Identify which cell holds the provided text, then report its [X, Y] central coordinate. 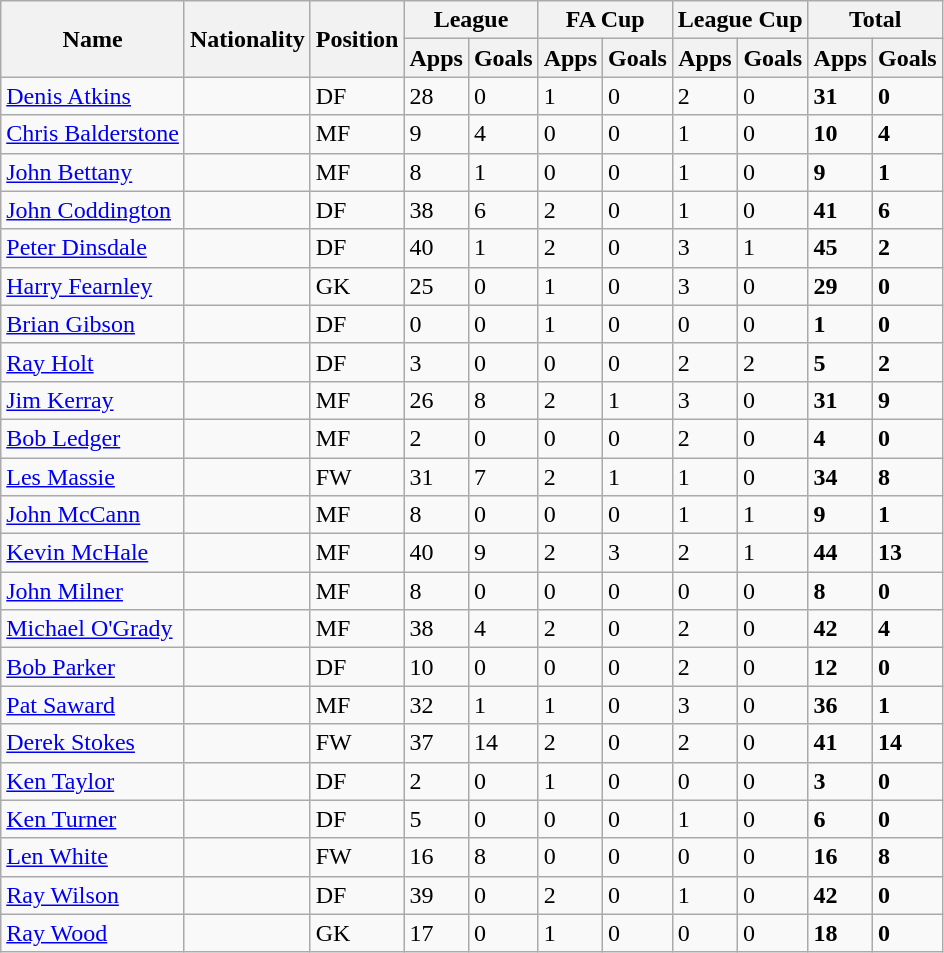
32 [436, 705]
Len White [93, 857]
37 [436, 743]
39 [436, 895]
Nationality [247, 39]
Michael O'Grady [93, 629]
League [471, 20]
36 [840, 705]
Chris Balderstone [93, 134]
Bob Parker [93, 667]
John Milner [93, 591]
Ray Holt [93, 362]
Kevin McHale [93, 553]
Ken Taylor [93, 781]
Position [357, 39]
17 [436, 933]
John McCann [93, 515]
Name [93, 39]
League Cup [740, 20]
Denis Atkins [93, 96]
Brian Gibson [93, 324]
13 [907, 553]
Derek Stokes [93, 743]
44 [840, 553]
Bob Ledger [93, 438]
Total [875, 20]
Jim Kerray [93, 400]
Les Massie [93, 477]
Pat Saward [93, 705]
John Coddington [93, 210]
26 [436, 400]
Ray Wood [93, 933]
28 [436, 96]
Ken Turner [93, 819]
18 [840, 933]
Harry Fearnley [93, 286]
FA Cup [605, 20]
25 [436, 286]
45 [840, 248]
29 [840, 286]
7 [503, 477]
34 [840, 477]
Peter Dinsdale [93, 248]
12 [840, 667]
John Bettany [93, 172]
Ray Wilson [93, 895]
